For the text-containing cell, return its midpoint in (X, Y) coordinate format. 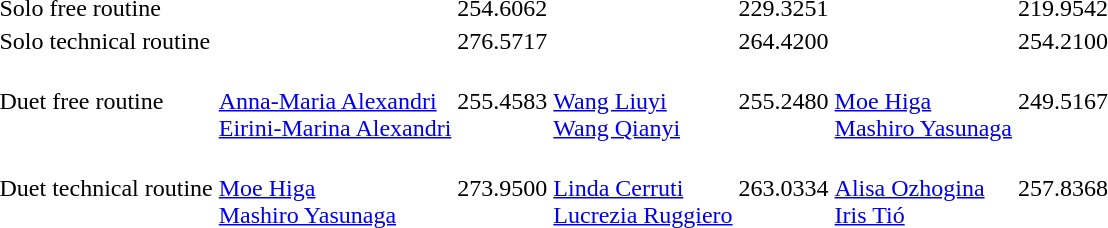
255.2480 (784, 101)
276.5717 (502, 41)
264.4200 (784, 41)
255.4583 (502, 101)
Anna-Maria AlexandriEirini-Marina Alexandri (335, 101)
Wang LiuyiWang Qianyi (643, 101)
Moe HigaMashiro Yasunaga (923, 101)
